Identify which cell holds the provided text, then report its [X, Y] central coordinate. 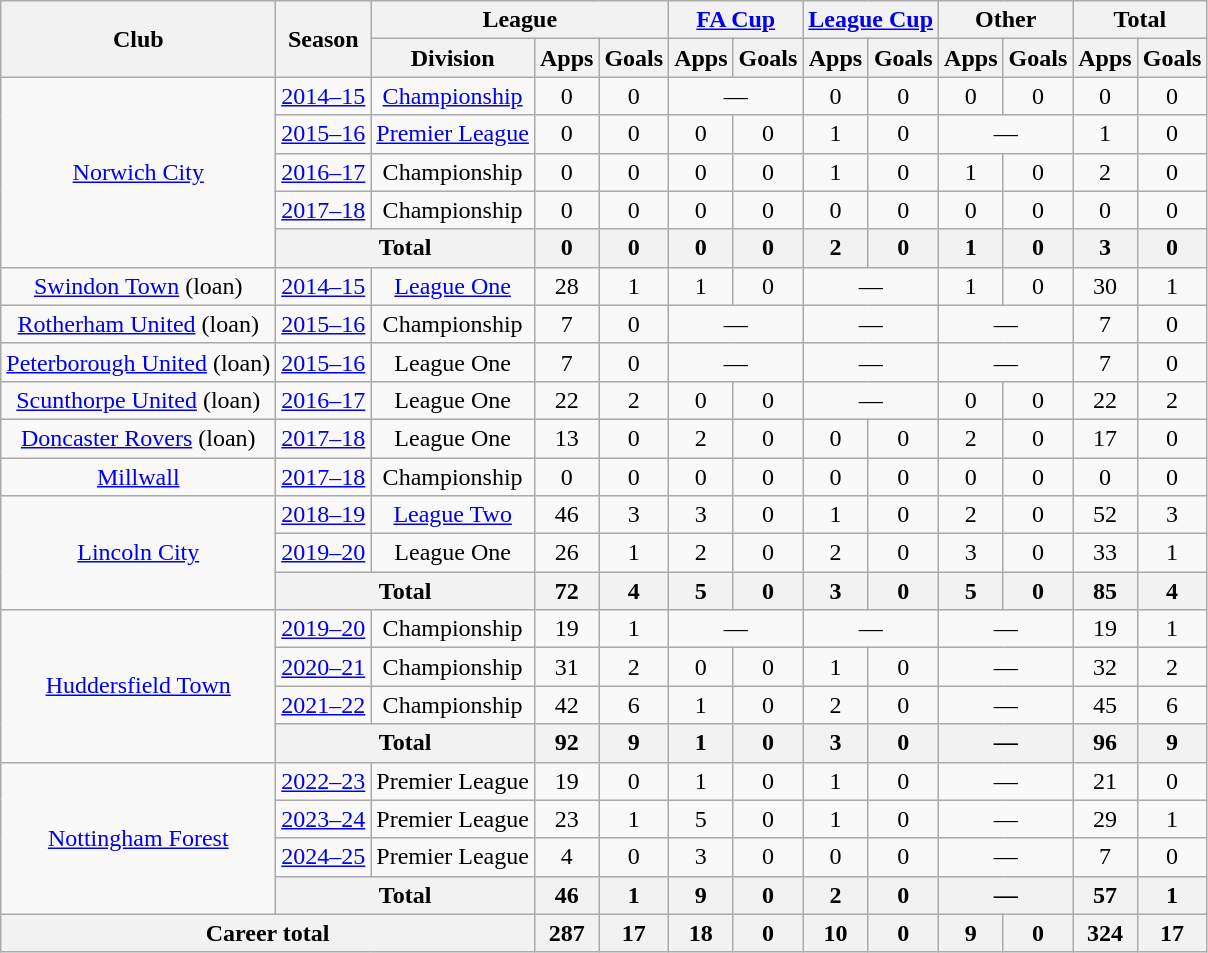
Rotherham United (loan) [138, 324]
Division [453, 58]
Doncaster Rovers (loan) [138, 438]
League [520, 20]
72 [566, 591]
28 [566, 286]
287 [566, 933]
Club [138, 39]
League Two [453, 515]
324 [1105, 933]
96 [1105, 743]
33 [1105, 553]
2020–21 [324, 667]
10 [836, 933]
Peterborough United (loan) [138, 362]
31 [566, 667]
30 [1105, 286]
FA Cup [736, 20]
League Cup [871, 20]
Millwall [138, 477]
42 [566, 705]
2022–23 [324, 781]
18 [701, 933]
2024–25 [324, 857]
Career total [268, 933]
21 [1105, 781]
52 [1105, 515]
2023–24 [324, 819]
57 [1105, 895]
92 [566, 743]
Swindon Town (loan) [138, 286]
2021–22 [324, 705]
85 [1105, 591]
Lincoln City [138, 553]
45 [1105, 705]
Other [1006, 20]
Huddersfield Town [138, 686]
23 [566, 819]
2018–19 [324, 515]
13 [566, 438]
32 [1105, 667]
Season [324, 39]
26 [566, 553]
29 [1105, 819]
Scunthorpe United (loan) [138, 400]
Norwich City [138, 172]
Nottingham Forest [138, 838]
